Pinpoint the cell where the given text exists, returning its (x, y) midpoint coordinate. 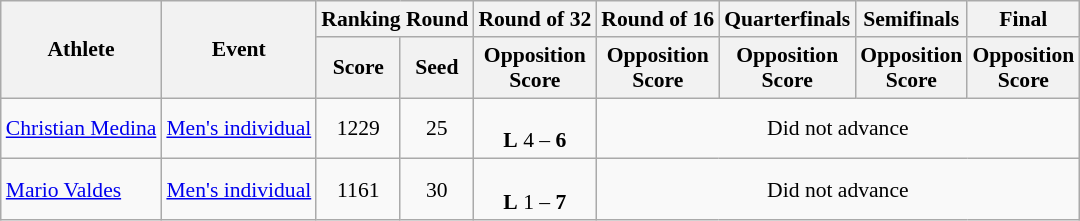
L 1 – 7 (534, 190)
Ranking Round (394, 19)
Christian Medina (82, 128)
1229 (358, 128)
Athlete (82, 50)
Quarterfinals (787, 19)
30 (436, 190)
Final (1023, 19)
Mario Valdes (82, 190)
L 4 – 6 (534, 128)
Score (358, 68)
1161 (358, 190)
Round of 32 (534, 19)
Round of 16 (658, 19)
Semifinals (911, 19)
Event (238, 50)
Seed (436, 68)
25 (436, 128)
